From the cell containing the given text, extract its center point as (X, Y) coordinate. 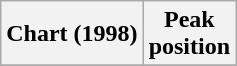
Chart (1998) (72, 34)
Peakposition (189, 34)
